Detect which cell encompasses the target text, then output its (X, Y) center coordinate. 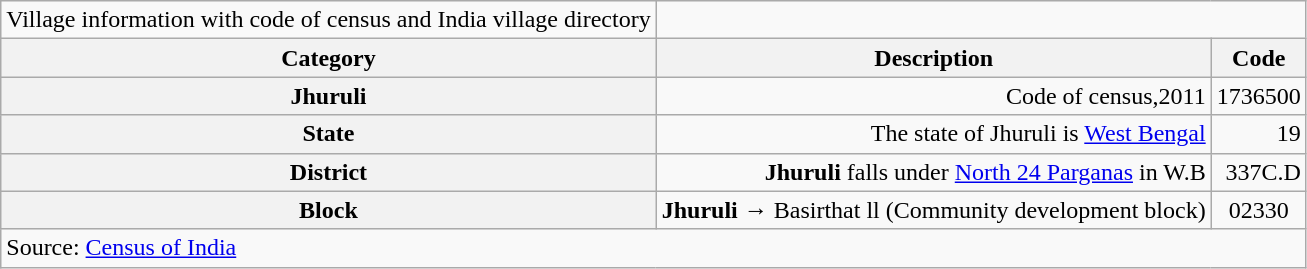
Jhuruli (328, 96)
Description (934, 58)
The state of Jhuruli is West Bengal (934, 134)
State (328, 134)
Category (328, 58)
Code (1258, 58)
Village information with code of census and India village directory (328, 20)
District (328, 172)
Code of census,2011 (934, 96)
Jhuruli → Basirthat ll (Community development block) (934, 210)
1736500 (1258, 96)
Source: Census of India (654, 248)
02330 (1258, 210)
Jhuruli falls under North 24 Parganas in W.B (934, 172)
337C.D (1258, 172)
19 (1258, 134)
Block (328, 210)
